Search for the cell housing the specified text and yield its [X, Y] center coordinate. 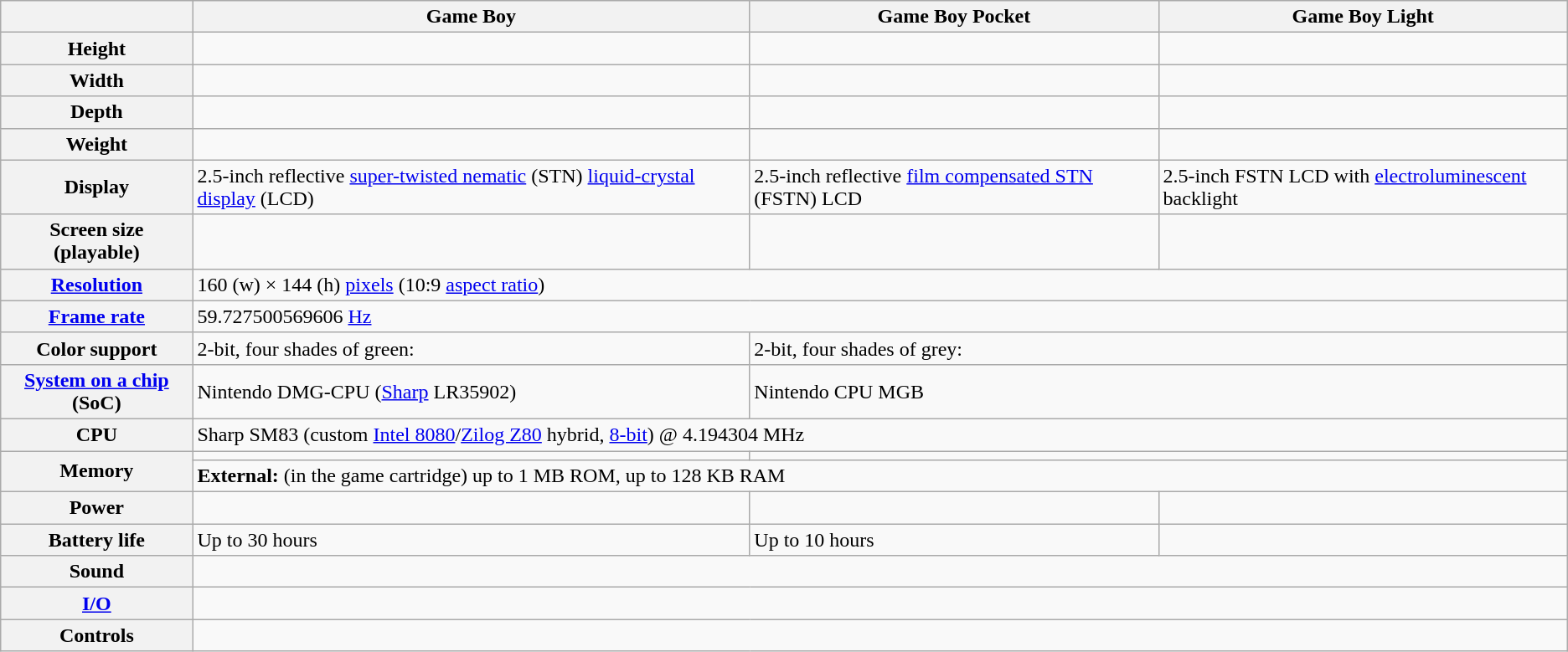
2.5-inch FSTN LCD with electroluminescent backlight [1363, 187]
Width [97, 80]
Game Boy [471, 17]
59.727500569606 Hz [879, 316]
2.5-inch reflective film compensated STN (FSTN) LCD [954, 187]
CPU [97, 434]
Height [97, 49]
Memory [97, 470]
2.5-inch reflective super-twisted nematic (STN) liquid-crystal display (LCD) [471, 187]
I/O [97, 603]
Controls [97, 635]
Resolution [97, 285]
Nintendo CPU MGB [1158, 392]
External: (in the game cartridge) up to 1 MB ROM, up to 128 KB RAM [879, 476]
Screen size (playable) [97, 241]
Power [97, 508]
Depth [97, 112]
Up to 30 hours [471, 540]
Nintendo DMG-CPU (Sharp LR35902) [471, 392]
Display [97, 187]
Up to 10 hours [954, 540]
Game Boy Light [1363, 17]
Sharp SM83 (custom Intel 8080/Zilog Z80 hybrid, 8-bit) @ 4.194304 MHz [879, 434]
160 (w) × 144 (h) pixels (10:9 aspect ratio) [879, 285]
Frame rate [97, 316]
Game Boy Pocket [954, 17]
2-bit, four shades of grey: [1158, 348]
Sound [97, 572]
Color support [97, 348]
System on a chip (SoC) [97, 392]
Weight [97, 144]
2-bit, four shades of green: [471, 348]
Battery life [97, 540]
